Return the [X, Y] coordinate for the center point of the cell that contains the specified text.  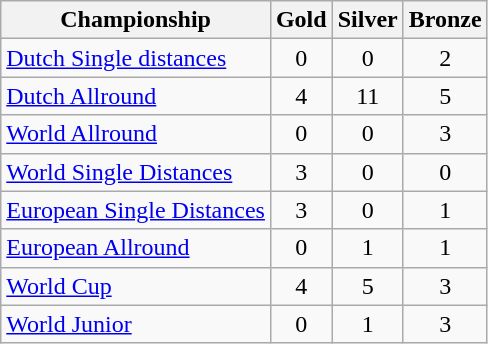
2 [445, 58]
Silver [368, 20]
Dutch Single distances [136, 58]
Dutch Allround [136, 96]
11 [368, 96]
Championship [136, 20]
Bronze [445, 20]
European Single Distances [136, 210]
World Single Distances [136, 172]
World Allround [136, 134]
European Allround [136, 248]
World Junior [136, 324]
Gold [301, 20]
World Cup [136, 286]
